Identify which cell holds the provided text, then report its [X, Y] central coordinate. 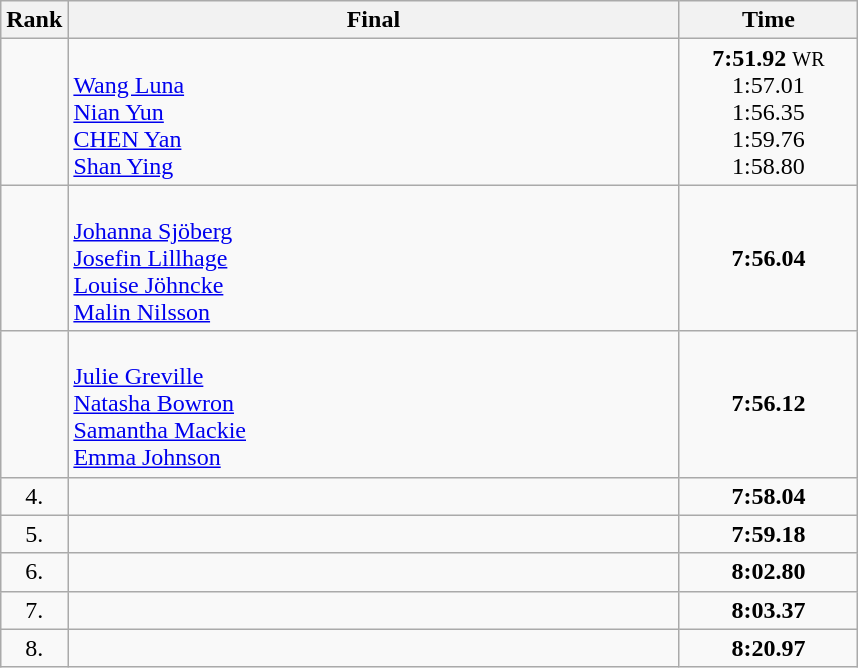
5. [34, 534]
7:56.12 [768, 404]
8:20.97 [768, 648]
8:02.80 [768, 572]
Time [768, 20]
7:59.18 [768, 534]
7. [34, 610]
Wang LunaNian YunCHEN YanShan Ying [374, 112]
4. [34, 496]
8. [34, 648]
8:03.37 [768, 610]
7:51.92 WR1:57.011:56.351:59.761:58.80 [768, 112]
7:56.04 [768, 258]
Rank [34, 20]
7:58.04 [768, 496]
Johanna SjöbergJosefin LillhageLouise JöhnckeMalin Nilsson [374, 258]
Final [374, 20]
6. [34, 572]
Julie GrevilleNatasha BowronSamantha MackieEmma Johnson [374, 404]
